Return (x, y) of the center of cell containing provided text 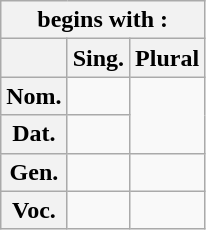
Voc. (34, 210)
Plural (168, 58)
Dat. (34, 134)
Nom. (34, 96)
begins with : (103, 20)
Gen. (34, 172)
Sing. (98, 58)
